From the cell containing the given text, extract its center point as [X, Y] coordinate. 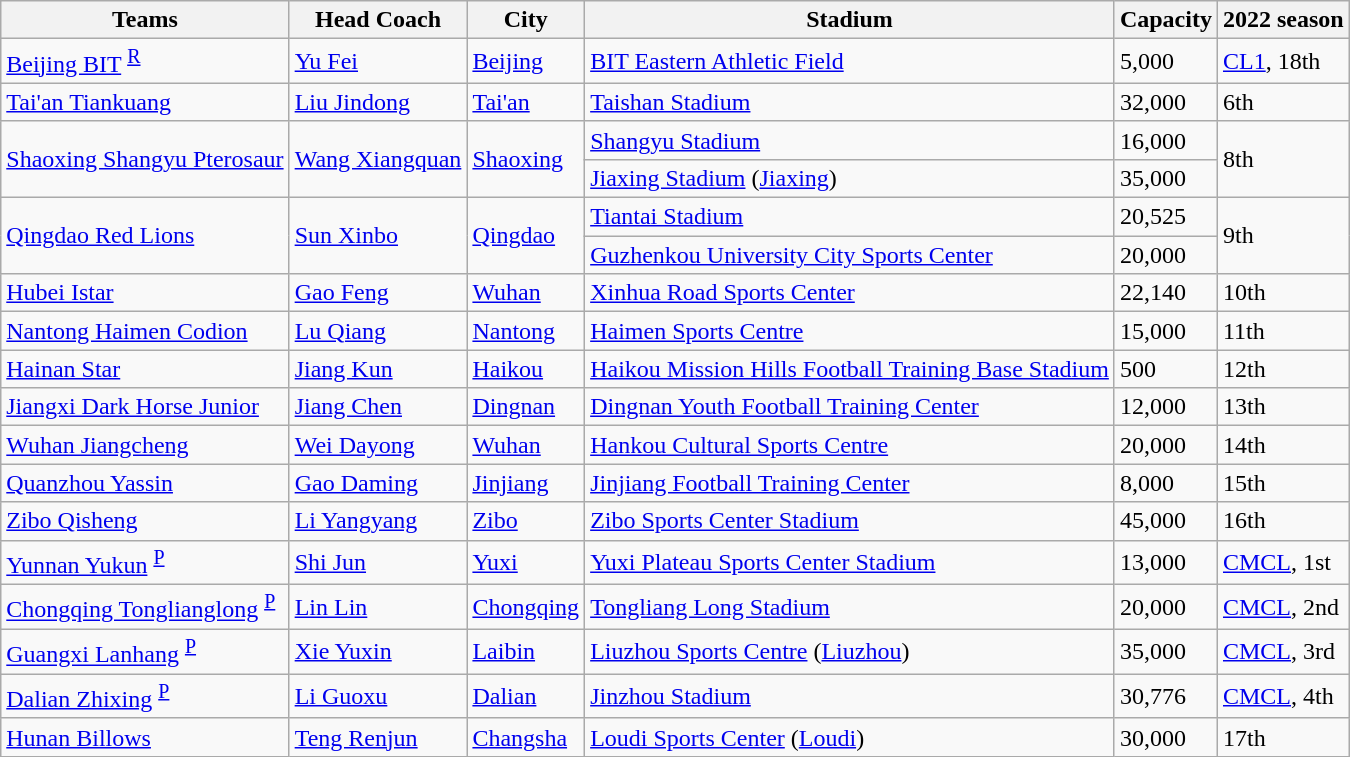
Hubei Istar [145, 293]
CMCL, 3rd [1283, 652]
11th [1283, 331]
Beijing [526, 62]
Teams [145, 20]
16th [1283, 521]
12th [1283, 369]
Capacity [1166, 20]
30,776 [1166, 696]
Jiang Chen [378, 407]
15,000 [1166, 331]
Beijing BIT R [145, 62]
Gao Daming [378, 483]
45,000 [1166, 521]
15th [1283, 483]
Liuzhou Sports Centre (Liuzhou) [850, 652]
Guzhenkou University City Sports Center [850, 255]
Taishan Stadium [850, 102]
Xie Yuxin [378, 652]
Hankou Cultural Sports Centre [850, 445]
BIT Eastern Athletic Field [850, 62]
32,000 [1166, 102]
13,000 [1166, 562]
Haimen Sports Centre [850, 331]
Nantong [526, 331]
500 [1166, 369]
Changsha [526, 737]
Guangxi Lanhang P [145, 652]
8th [1283, 159]
Qingdao [526, 236]
Xinhua Road Sports Center [850, 293]
Yuxi Plateau Sports Center Stadium [850, 562]
14th [1283, 445]
16,000 [1166, 140]
22,140 [1166, 293]
Dalian Zhixing P [145, 696]
Shangyu Stadium [850, 140]
Zibo [526, 521]
Head Coach [378, 20]
Haikou Mission Hills Football Training Base Stadium [850, 369]
Nantong Haimen Codion [145, 331]
Tongliang Long Stadium [850, 608]
Tiantai Stadium [850, 217]
Li Yangyang [378, 521]
Tai'an Tiankuang [145, 102]
Hainan Star [145, 369]
5,000 [1166, 62]
Chongqing [526, 608]
Jinjiang Football Training Center [850, 483]
Yu Fei [378, 62]
Quanzhou Yassin [145, 483]
20,525 [1166, 217]
CMCL, 2nd [1283, 608]
Shaoxing Shangyu Pterosaur [145, 159]
Lin Lin [378, 608]
13th [1283, 407]
Jiang Kun [378, 369]
Jinzhou Stadium [850, 696]
12,000 [1166, 407]
Haikou [526, 369]
Li Guoxu [378, 696]
9th [1283, 236]
Jinjiang [526, 483]
Qingdao Red Lions [145, 236]
Chongqing Tonglianglong P [145, 608]
Zibo Sports Center Stadium [850, 521]
Jiaxing Stadium (Jiaxing) [850, 178]
6th [1283, 102]
City [526, 20]
Wuhan Jiangcheng [145, 445]
CMCL, 4th [1283, 696]
CL1, 18th [1283, 62]
2022 season [1283, 20]
Loudi Sports Center (Loudi) [850, 737]
Jiangxi Dark Horse Junior [145, 407]
Yuxi [526, 562]
17th [1283, 737]
Dingnan [526, 407]
Dalian [526, 696]
Dingnan Youth Football Training Center [850, 407]
Liu Jindong [378, 102]
8,000 [1166, 483]
Teng Renjun [378, 737]
30,000 [1166, 737]
10th [1283, 293]
Sun Xinbo [378, 236]
Zibo Qisheng [145, 521]
Wang Xiangquan [378, 159]
Tai'an [526, 102]
CMCL, 1st [1283, 562]
Laibin [526, 652]
Wei Dayong [378, 445]
Yunnan Yukun P [145, 562]
Stadium [850, 20]
Shaoxing [526, 159]
Gao Feng [378, 293]
Shi Jun [378, 562]
Hunan Billows [145, 737]
Lu Qiang [378, 331]
